Pinpoint the cell where the given text exists, returning its [x, y] midpoint coordinate. 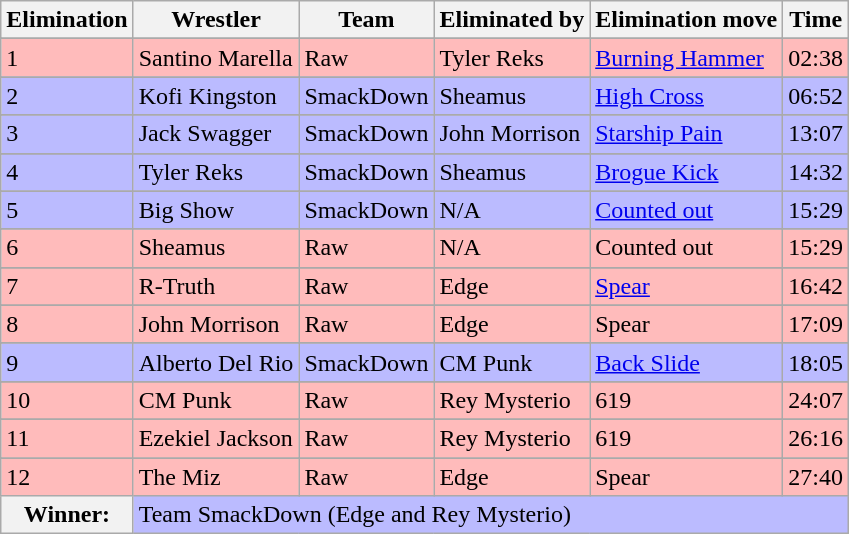
12 [67, 477]
14:32 [816, 172]
4 [67, 172]
3 [67, 134]
02:38 [816, 58]
9 [67, 362]
5 [67, 210]
Elimination [67, 20]
Time [816, 20]
1 [67, 58]
24:07 [816, 400]
Back Slide [686, 362]
Santino Marella [216, 58]
Wrestler [216, 20]
7 [67, 286]
18:05 [816, 362]
Winner: [67, 515]
Team SmackDown (Edge and Rey Mysterio) [490, 515]
R-Truth [216, 286]
Brogue Kick [686, 172]
17:09 [816, 324]
2 [67, 96]
Alberto Del Rio [216, 362]
13:07 [816, 134]
27:40 [816, 477]
8 [67, 324]
Team [366, 20]
Kofi Kingston [216, 96]
Burning Hammer [686, 58]
Elimination move [686, 20]
06:52 [816, 96]
High Cross [686, 96]
The Miz [216, 477]
6 [67, 248]
Big Show [216, 210]
Jack Swagger [216, 134]
11 [67, 438]
Eliminated by [512, 20]
Ezekiel Jackson [216, 438]
16:42 [816, 286]
10 [67, 400]
Starship Pain [686, 134]
26:16 [816, 438]
